From the cell containing the given text, extract its center point as [x, y] coordinate. 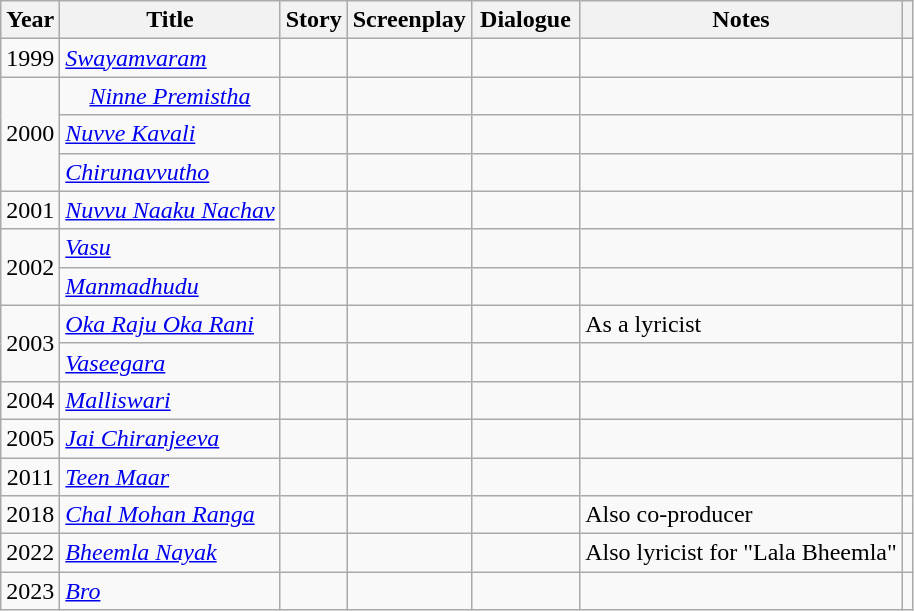
Year [30, 20]
2018 [30, 515]
Vaseegara [170, 362]
Jai Chiranjeeva [170, 438]
Notes [742, 20]
2011 [30, 477]
Oka Raju Oka Rani [170, 324]
2005 [30, 438]
1999 [30, 58]
2000 [30, 134]
2001 [30, 210]
2003 [30, 343]
Swayamvaram [170, 58]
2023 [30, 591]
2002 [30, 267]
Nuvve Kavali [170, 134]
2022 [30, 553]
Also lyricist for "Lala Bheemla" [742, 553]
Bro [170, 591]
Chirunavvutho [170, 172]
Malliswari [170, 400]
Also co-producer [742, 515]
Dialogue [526, 20]
Ninne Premistha [170, 96]
Nuvvu Naaku Nachav [170, 210]
As a lyricist [742, 324]
Bheemla Nayak [170, 553]
Chal Mohan Ranga [170, 515]
Manmadhudu [170, 286]
Screenplay [409, 20]
2004 [30, 400]
Title [170, 20]
Story [314, 20]
Vasu [170, 248]
Teen Maar [170, 477]
